Extract the (X, Y) coordinate from the center of the cell holding the provided text.  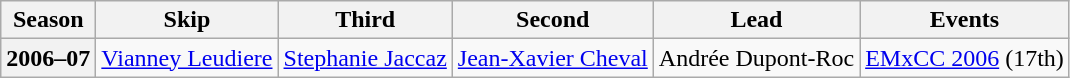
Stephanie Jaccaz (365, 58)
Season (48, 20)
Events (965, 20)
EMxCC 2006 (17th) (965, 58)
Vianney Leudiere (187, 58)
2006–07 (48, 58)
Lead (756, 20)
Andrée Dupont-Roc (756, 58)
Jean-Xavier Cheval (552, 58)
Third (365, 20)
Skip (187, 20)
Second (552, 20)
